Return (X, Y) of the center of cell containing provided text 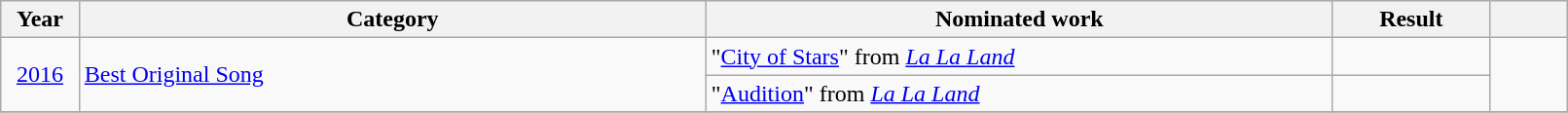
"Audition" from La La Land (1019, 94)
Category (392, 19)
"City of Stars" from La La Land (1019, 56)
Nominated work (1019, 19)
2016 (40, 75)
Result (1411, 19)
Year (40, 19)
Best Original Song (392, 75)
